Scan for the cell matching the given text and deliver its (x, y) coordinate at center. 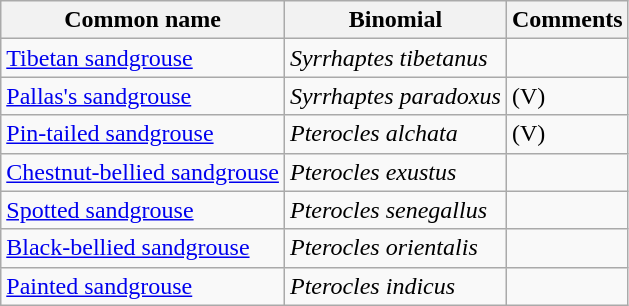
Pallas's sandgrouse (143, 96)
Pterocles alchata (395, 134)
Pin-tailed sandgrouse (143, 134)
Syrrhaptes paradoxus (395, 96)
Comments (567, 20)
Pterocles senegallus (395, 210)
Painted sandgrouse (143, 286)
Common name (143, 20)
Black-bellied sandgrouse (143, 248)
Tibetan sandgrouse (143, 58)
Chestnut-bellied sandgrouse (143, 172)
Binomial (395, 20)
Syrrhaptes tibetanus (395, 58)
Pterocles indicus (395, 286)
Spotted sandgrouse (143, 210)
Pterocles orientalis (395, 248)
Pterocles exustus (395, 172)
